Search for the cell housing the specified text and yield its (x, y) center coordinate. 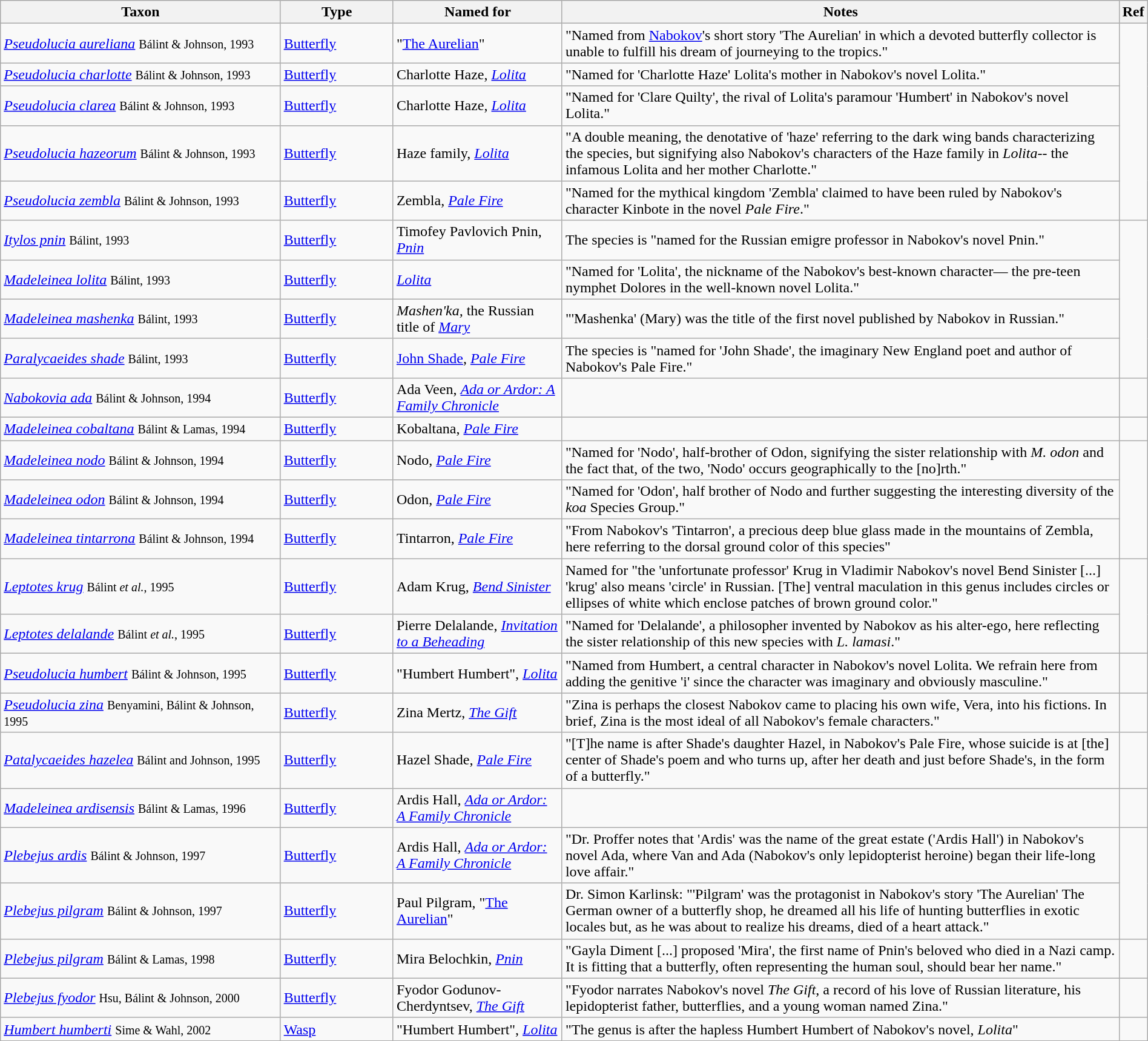
Pseudolucia hazeorum Bálint & Johnson, 1993 (140, 153)
Zembla, Pale Fire (477, 201)
Hazel Shade, Pale Fire (477, 760)
Madeleinea mashenka Bálint, 1993 (140, 318)
Leptotes krug Bálint et al., 1995 (140, 586)
Itylos pnin Bálint, 1993 (140, 240)
"Named for 'Lolita', the nickname of the Nabokov's best-known character— the pre-teen nymphet Dolores in the well-known novel Lolita." (840, 280)
The species is "named for the Russian emigre professor in Nabokov's novel Pnin." (840, 240)
Lolita (477, 280)
Pseudolucia aureliana Bálint & Johnson, 1993 (140, 44)
"Named for 'Odon', half brother of Nodo and further suggesting the interesting diversity of the koa Species Group." (840, 500)
Madeleinea odon Bálint & Johnson, 1994 (140, 500)
"The genus is after the hapless Humbert Humbert of Nabokov's novel, Lolita" (840, 1029)
Pseudolucia zina Benyamini, Bálint & Johnson, 1995 (140, 713)
Kobaltana, Pale Fire (477, 429)
Plebejus pilgram Bálint & Johnson, 1997 (140, 911)
Madeleinea ardisensis Bálint & Lamas, 1996 (140, 807)
Paralycaeides shade Bálint, 1993 (140, 358)
Madeleinea lolita Bálint, 1993 (140, 280)
Nodo, Pale Fire (477, 460)
"The Aurelian" (477, 44)
"From Nabokov's 'Tintarron', a precious deep blue glass made in the mountains of Zembla, here referring to the dorsal ground color of this species" (840, 539)
Notes (840, 12)
Timofey Pavlovich Pnin, Pnin (477, 240)
The species is "named for 'John Shade', the imaginary New England poet and author of Nabokov's Pale Fire." (840, 358)
Madeleinea nodo Bálint & Johnson, 1994 (140, 460)
Humbert humberti Sime & Wahl, 2002 (140, 1029)
Pseudolucia humbert Bálint & Johnson, 1995 (140, 673)
"Named from Nabokov's short story 'The Aurelian' in which a devoted butterfly collector is unable to fulfill his dream of journeying to the tropics." (840, 44)
Nabokovia ada Bálint & Johnson, 1994 (140, 397)
Ada Veen, Ada or Ardor: A Family Chronicle (477, 397)
Plebejus fyodor Hsu, Bálint & Johnson, 2000 (140, 997)
Paul Pilgram, "The Aurelian" (477, 911)
Odon, Pale Fire (477, 500)
Haze family, Lolita (477, 153)
Fyodor Godunov-Cherdyntsev, The Gift (477, 997)
Type (337, 12)
"Named for the mythical kingdom 'Zembla' claimed to have been ruled by Nabokov's character Kinbote in the novel Pale Fire." (840, 201)
Adam Krug, Bend Sinister (477, 586)
Tintarron, Pale Fire (477, 539)
Pseudolucia charlotte Bálint & Johnson, 1993 (140, 74)
Ref (1133, 12)
"Named for 'Clare Quilty', the rival of Lolita's paramour 'Humbert' in Nabokov's novel Lolita." (840, 105)
Zina Mertz, The Gift (477, 713)
Pierre Delalande, Invitation to a Beheading (477, 634)
Mashen'ka, the Russian title of Mary (477, 318)
Plebejus ardis Bálint & Johnson, 1997 (140, 855)
Pseudolucia zembla Bálint & Johnson, 1993 (140, 201)
"Named for 'Charlotte Haze' Lolita's mother in Nabokov's novel Lolita." (840, 74)
Taxon (140, 12)
Madeleinea tintarrona Bálint & Johnson, 1994 (140, 539)
Wasp (337, 1029)
"'Mashenka' (Mary) was the title of the first novel published by Nabokov in Russian." (840, 318)
Named for (477, 12)
Mira Belochkin, Pnin (477, 959)
Plebejus pilgram Bálint & Lamas, 1998 (140, 959)
Patalycaeides hazelea Bálint and Johnson, 1995 (140, 760)
John Shade, Pale Fire (477, 358)
Pseudolucia clarea Bálint & Johnson, 1993 (140, 105)
Madeleinea cobaltana Bálint & Lamas, 1994 (140, 429)
Leptotes delalande Bálint et al., 1995 (140, 634)
